Extract the [X, Y] coordinate from the center of the cell holding the provided text.  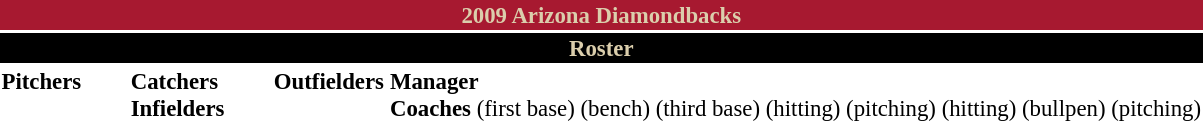
2009 Arizona Diamondbacks [602, 15]
Roster [602, 48]
